Detect which cell encompasses the target text, then output its (x, y) center coordinate. 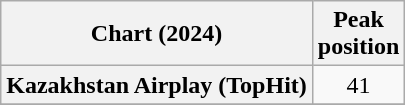
Kazakhstan Airplay (TopHit) (157, 85)
41 (358, 85)
Chart (2024) (157, 34)
Peakposition (358, 34)
